Detect which cell encompasses the target text, then output its [x, y] center coordinate. 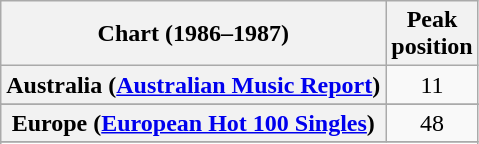
Europe (European Hot 100 Singles) [194, 123]
Peakposition [432, 34]
Chart (1986–1987) [194, 34]
11 [432, 85]
48 [432, 123]
Australia (Australian Music Report) [194, 85]
